Extract the (x, y) coordinate from the center of the cell holding the provided text.  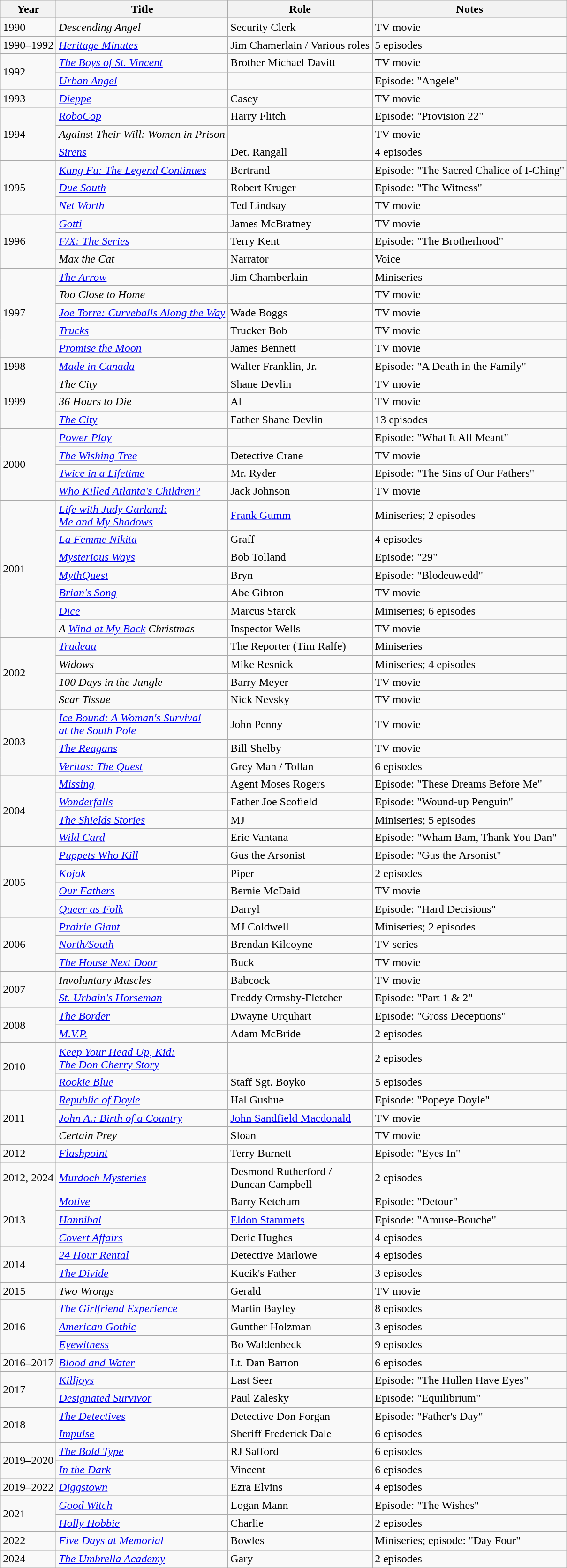
36 Hours to Die (142, 402)
Mike Resnick (300, 664)
Deric Hughes (300, 1238)
2012, 2024 (28, 1178)
Episode: "A Death in the Family" (470, 366)
1993 (28, 98)
Episode: "Father's Day" (470, 1416)
Episode: "Provision 22" (470, 116)
Impulse (142, 1434)
Episode: "Equilibrium" (470, 1398)
1995 (28, 188)
American Gothic (142, 1327)
Staff Sgt. Boyko (300, 1082)
Adam McBride (300, 1034)
Eric Vantana (300, 838)
Al (300, 402)
Trucker Bob (300, 330)
2005 (28, 882)
Vincent (300, 1470)
Miniseries; 6 episodes (470, 611)
2016–2017 (28, 1362)
Gotti (142, 224)
Descending Angel (142, 27)
Made in Canada (142, 366)
Darryl (300, 909)
Episode: "Wham Bam, Thank You Dan" (470, 838)
Kung Fu: The Legend Continues (142, 170)
Bob Tolland (300, 557)
Max the Cat (142, 259)
Dieppe (142, 98)
2001 (28, 568)
Detective Marlowe (300, 1255)
The House Next Door (142, 962)
The Reagans (142, 748)
2019–2020 (28, 1461)
The Girlfriend Experience (142, 1309)
Due South (142, 188)
2011 (28, 1118)
Joe Torre: Curveballs Along the Way (142, 313)
Episode: "Blodeuwedd" (470, 575)
The Boys of St. Vincent (142, 63)
Episode: "Angele" (470, 81)
Killjoys (142, 1380)
Wade Boggs (300, 313)
Life with Judy Garland:Me and My Shadows (142, 515)
James Bennett (300, 348)
Eyewitness (142, 1344)
Agent Moses Rogers (300, 784)
Episode: "Gus the Arsonist" (470, 855)
Security Clerk (300, 27)
Rookie Blue (142, 1082)
1994 (28, 134)
The Shields Stories (142, 820)
Veritas: The Quest (142, 766)
Notes (470, 9)
9 episodes (470, 1344)
Episode: "These Dreams Before Me" (470, 784)
The Umbrella Academy (142, 1559)
Bernie McDaid (300, 891)
8 episodes (470, 1309)
2012 (28, 1154)
Lt. Dan Barron (300, 1362)
Father Shane Devlin (300, 420)
Episode: "29" (470, 557)
M.V.P. (142, 1034)
Episode: "What It All Meant" (470, 437)
Episode: "The Sacred Chalice of I-Ching" (470, 170)
Paul Zalesky (300, 1398)
2017 (28, 1389)
Mysterious Ways (142, 557)
Our Fathers (142, 891)
Barry Ketchum (300, 1202)
Diggstown (142, 1487)
Ted Lindsay (300, 205)
Last Seer (300, 1380)
Title (142, 9)
2002 (28, 673)
1997 (28, 313)
1990 (28, 27)
Good Witch (142, 1505)
Bowles (300, 1541)
Piper (300, 873)
Episode: "Wound-up Penguin" (470, 802)
Jim Chamberlain (300, 277)
Miniseries; 5 episodes (470, 820)
Episode: "Amuse-Bouche" (470, 1220)
Episode: "Gross Deceptions" (470, 1016)
Terry Kent (300, 241)
F/X: The Series (142, 241)
Role (300, 9)
Republic of Doyle (142, 1100)
1990–1992 (28, 45)
TV series (470, 945)
2015 (28, 1291)
Wild Card (142, 838)
Heritage Minutes (142, 45)
2003 (28, 742)
Promise the Moon (142, 348)
Hal Gushue (300, 1100)
Hannibal (142, 1220)
1992 (28, 72)
Miniseries; 4 episodes (470, 664)
Bertrand (300, 170)
Gary (300, 1559)
24 Hour Rental (142, 1255)
Year (28, 9)
Blood and Water (142, 1362)
Inspector Wells (300, 629)
Martin Bayley (300, 1309)
Terry Burnett (300, 1154)
Babcock (300, 980)
Gerald (300, 1291)
2004 (28, 810)
Too Close to Home (142, 295)
RoboCop (142, 116)
Episode: "The Witness" (470, 188)
2024 (28, 1559)
Father Joe Scofield (300, 802)
Holly Hobbie (142, 1523)
Bryn (300, 575)
2000 (28, 464)
1998 (28, 366)
John Penny (300, 724)
RJ Safford (300, 1452)
Ezra Elvins (300, 1487)
Episode: "The Sins of Our Fathers" (470, 473)
Harry Flitch (300, 116)
Detective Crane (300, 455)
Wonderfalls (142, 802)
Missing (142, 784)
Two Wrongs (142, 1291)
Kojak (142, 873)
2018 (28, 1425)
James McBratney (300, 224)
Five Days at Memorial (142, 1541)
Freddy Ormsby-Fletcher (300, 998)
Brendan Kilcoyne (300, 945)
MythQuest (142, 575)
A Wind at My Back Christmas (142, 629)
2021 (28, 1514)
Narrator (300, 259)
Prairie Giant (142, 927)
Voice (470, 259)
Twice in a Lifetime (142, 473)
2010 (28, 1067)
The Border (142, 1016)
Episode: "The Hullen Have Eyes" (470, 1380)
Who Killed Atlanta's Children? (142, 491)
Sloan (300, 1136)
Detective Don Forgan (300, 1416)
Trucks (142, 330)
Robert Kruger (300, 188)
2007 (28, 989)
2008 (28, 1025)
Frank Gumm (300, 515)
Marcus Starck (300, 611)
2022 (28, 1541)
Episode: "Popeye Doyle" (470, 1100)
Miniseries; episode: "Day Four" (470, 1541)
Net Worth (142, 205)
Eldon Stammets (300, 1220)
Trudeau (142, 646)
Against Their Will: Women in Prison (142, 134)
Episode: "The Brotherhood" (470, 241)
Brother Michael Davitt (300, 63)
Nick Nevsky (300, 700)
Bo Waldenbeck (300, 1344)
Gus the Arsonist (300, 855)
Bill Shelby (300, 748)
2014 (28, 1264)
13 episodes (470, 420)
Power Play (142, 437)
Keep Your Head Up, Kid:The Don Cherry Story (142, 1058)
In the Dark (142, 1470)
Urban Angel (142, 81)
Puppets Who Kill (142, 855)
2019–2022 (28, 1487)
John A.: Birth of a Country (142, 1118)
Grey Man / Tollan (300, 766)
100 Days in the Jungle (142, 682)
Gunther Holzman (300, 1327)
Dwayne Urquhart (300, 1016)
Involuntary Muscles (142, 980)
John Sandfield Macdonald (300, 1118)
2013 (28, 1220)
Covert Affairs (142, 1238)
The Detectives (142, 1416)
2006 (28, 945)
Kucik's Father (300, 1273)
2016 (28, 1327)
Walter Franklin, Jr. (300, 366)
Sheriff Frederick Dale (300, 1434)
Desmond Rutherford /Duncan Campbell (300, 1178)
The Bold Type (142, 1452)
The Divide (142, 1273)
Dice (142, 611)
Episode: "Part 1 & 2" (470, 998)
MJ Coldwell (300, 927)
Scar Tissue (142, 700)
Widows (142, 664)
North/South (142, 945)
Designated Survivor (142, 1398)
Logan Mann (300, 1505)
Episode: "The Wishes" (470, 1505)
1996 (28, 241)
Graff (300, 540)
La Femme Nikita (142, 540)
Murdoch Mysteries (142, 1178)
Episode: "Detour" (470, 1202)
Motive (142, 1202)
Mr. Ryder (300, 473)
1999 (28, 402)
Jim Chamerlain / Various roles (300, 45)
The Reporter (Tim Ralfe) (300, 646)
Flashpoint (142, 1154)
Shane Devlin (300, 384)
Certain Prey (142, 1136)
Charlie (300, 1523)
Jack Johnson (300, 491)
Barry Meyer (300, 682)
Episode: "Hard Decisions" (470, 909)
Episode: "Eyes In" (470, 1154)
Ice Bound: A Woman's Survivalat the South Pole (142, 724)
Casey (300, 98)
Buck (300, 962)
The Wishing Tree (142, 455)
MJ (300, 820)
Brian's Song (142, 593)
Queer as Folk (142, 909)
St. Urbain's Horseman (142, 998)
Sirens (142, 152)
The Arrow (142, 277)
Det. Rangall (300, 152)
Abe Gibron (300, 593)
